Extract the (x, y) coordinate from the center of the cell holding the provided text.  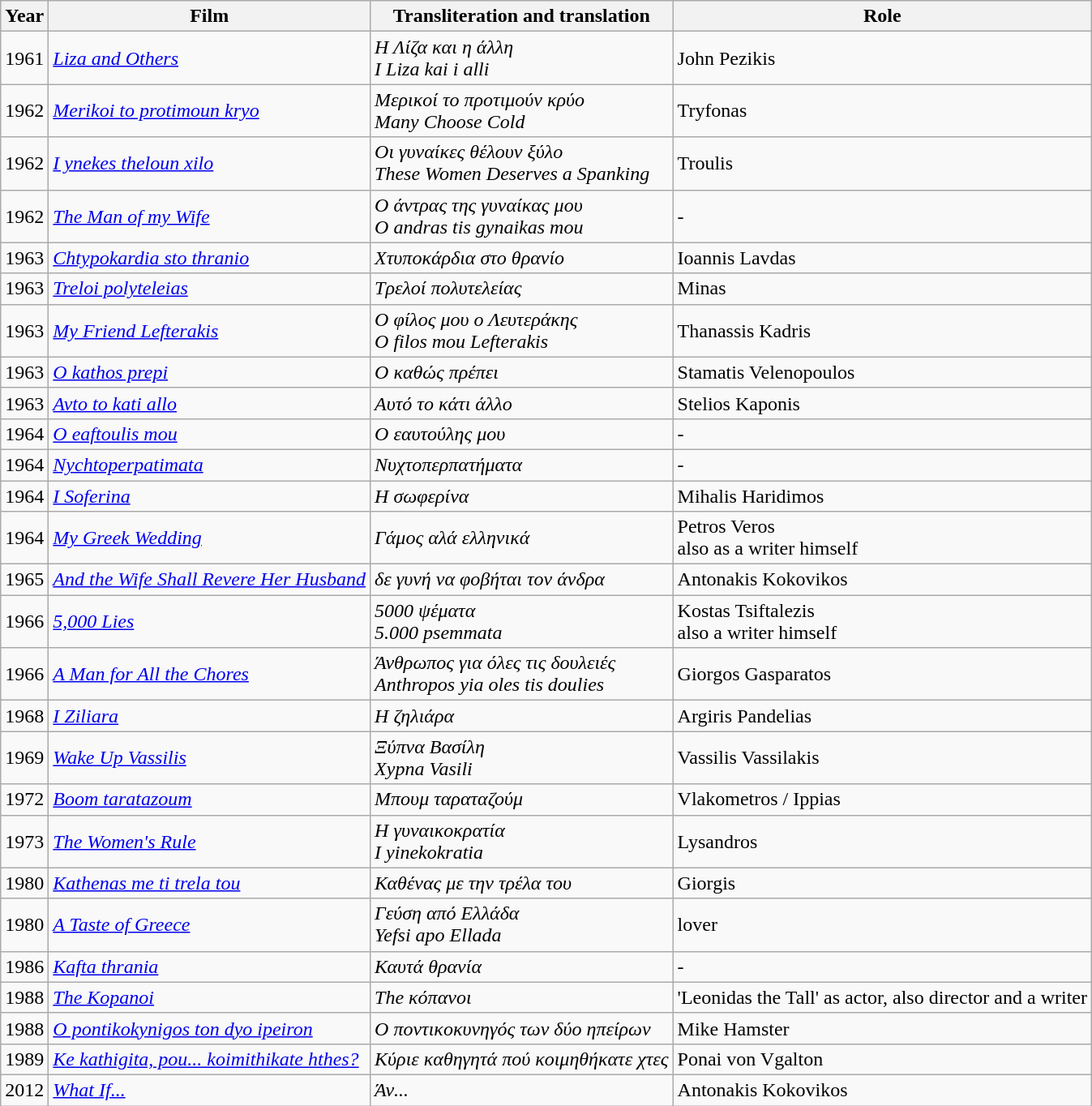
Άν... (522, 1090)
Minas (882, 289)
I ynekes theloun xilo (209, 164)
1973 (24, 842)
O pontikokynigos ton dyo ipeiron (209, 1028)
Μερικοί το προτιμούν κρύοMany Choose Cold (522, 110)
Γεύση από ΕλλάδαYefsi apo Ellada (522, 924)
The κόπανοι (522, 997)
Stelios Kaponis (882, 403)
Argiris Pandelias (882, 716)
Κύριε καθηγητά πού κοιμηθήκατε χτες (522, 1059)
5000 ψέματα5.000 psemmata (522, 621)
Troulis (882, 164)
Giorgis (882, 883)
Ioannis Lavdas (882, 258)
A Taste of Greece (209, 924)
Role (882, 16)
Ο καθώς πρέπει (522, 372)
The Man of my Wife (209, 216)
Treloi polyteleias (209, 289)
1961 (24, 58)
Lysandros (882, 842)
Chtypokardia sto thranio (209, 258)
Vassilis Vassilakis (882, 757)
Tryfonas (882, 110)
5,000 Lies (209, 621)
I Soferina (209, 495)
Χτυποκάρδια στο θρανίο (522, 258)
Γάμος αλά ελληνικά (522, 538)
The Kopanoi (209, 997)
Καθένας με την τρέλα του (522, 883)
Mihalis Haridimos (882, 495)
Petros Verosalso as a writer himself (882, 538)
Ο εαυτούλης μου (522, 434)
Ponai von Vgalton (882, 1059)
Η Λίζα και η άλληI Liza kai i alli (522, 58)
Μπουμ ταραταζούμ (522, 799)
1965 (24, 580)
Οι γυναίκες θέλουν ξύλοThese Women Deserves a Spanking (522, 164)
John Pezikis (882, 58)
Wake Up Vassilis (209, 757)
Kathenas me ti trela tou (209, 883)
Merikoi to protimoun kryo (209, 110)
1968 (24, 716)
1972 (24, 799)
Stamatis Velenopoulos (882, 372)
My Friend Lefterakis (209, 331)
Τρελοί πολυτελείας (522, 289)
Ξύπνα ΒασίληXypna Vasili (522, 757)
Καυτά θρανία (522, 967)
O eaftoulis mou (209, 434)
lover (882, 924)
1969 (24, 757)
Η γυναικοκρατίαI yinekokratia (522, 842)
1986 (24, 967)
Νυχτοπερπατήματα (522, 465)
A Man for All the Chores (209, 675)
Άνθρωπος για όλες τις δουλειέςAnthropos yia oles tis doulies (522, 675)
Vlakometros / Ippias (882, 799)
Thanassis Kadris (882, 331)
Nychtoperpatimata (209, 465)
Η σωφερίνα (522, 495)
2012 (24, 1090)
What If... (209, 1090)
Ο φίλος μου ο ΛευτεράκηςO filos mou Lefterakis (522, 331)
Mike Hamster (882, 1028)
Ο ποντικοκυνηγός των δύο ηπείρων (522, 1028)
Kostas Tsiftalezis also a writer himself (882, 621)
Αυτό το κάτι άλλο (522, 403)
Η ζηλιάρα (522, 716)
My Greek Wedding (209, 538)
Transliteration and translation (522, 16)
O kathos prepi (209, 372)
Ke kathigita, pou... koimithikate hthes? (209, 1059)
The Women's Rule (209, 842)
δε γυνή να φοβήται τον άνδρα (522, 580)
'Leonidas the Tall' as actor, also director and a writer (882, 997)
Year (24, 16)
1989 (24, 1059)
And the Wife Shall Revere Her Husband (209, 580)
Giorgos Gasparatos (882, 675)
Liza and Others (209, 58)
I Ziliara (209, 716)
Ο άντρας της γυναίκας μουO andras tis gynaikas mou (522, 216)
Film (209, 16)
Boom taratazoum (209, 799)
Kafta thrania (209, 967)
Avto to kati allo (209, 403)
